Locate the cell with the specified text and output its [x, y] center coordinate. 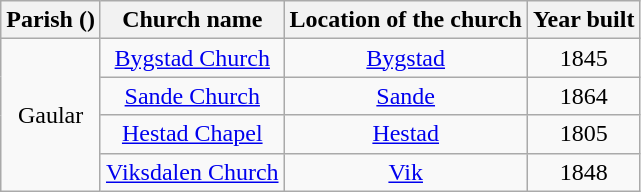
Vik [406, 172]
Bygstad [406, 58]
Viksdalen Church [192, 172]
Hestad Chapel [192, 134]
Sande [406, 96]
1848 [584, 172]
Bygstad Church [192, 58]
Sande Church [192, 96]
Parish () [51, 20]
1845 [584, 58]
Location of the church [406, 20]
Church name [192, 20]
Year built [584, 20]
1864 [584, 96]
Hestad [406, 134]
1805 [584, 134]
Gaular [51, 115]
